Find where the given text appears and provide that cell's center as [X, Y] coordinate. 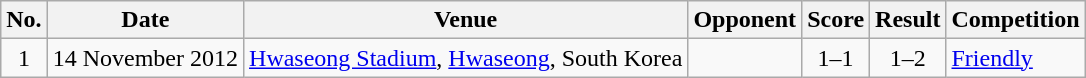
Competition [1016, 20]
1 [24, 58]
14 November 2012 [145, 58]
Opponent [745, 20]
1–1 [836, 58]
Score [836, 20]
1–2 [908, 58]
Hwaseong Stadium, Hwaseong, South Korea [466, 58]
Result [908, 20]
Friendly [1016, 58]
Date [145, 20]
No. [24, 20]
Venue [466, 20]
